Capture the cell that displays the provided text and extract its [x, y] central coordinate. 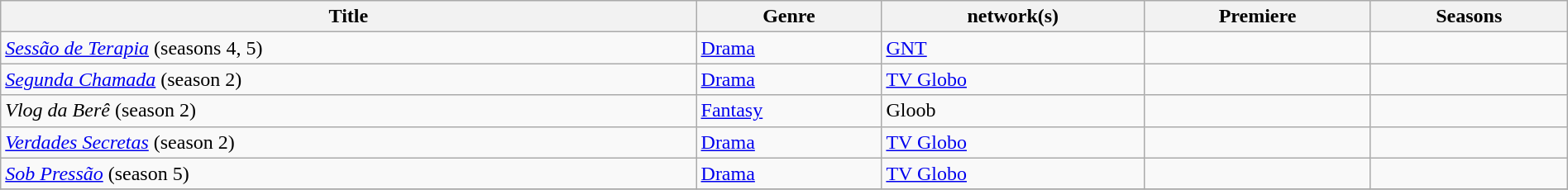
Title [349, 17]
Segunda Chamada (season 2) [349, 79]
Vlog da Berê (season 2) [349, 111]
GNT [1013, 48]
Sob Pressão (season 5) [349, 173]
Gloob [1013, 111]
Fantasy [789, 111]
Seasons [1469, 17]
Verdades Secretas (season 2) [349, 142]
Sessão de Terapia (seasons 4, 5) [349, 48]
Genre [789, 17]
network(s) [1013, 17]
Premiere [1258, 17]
